From the cell containing the given text, extract its center point as [x, y] coordinate. 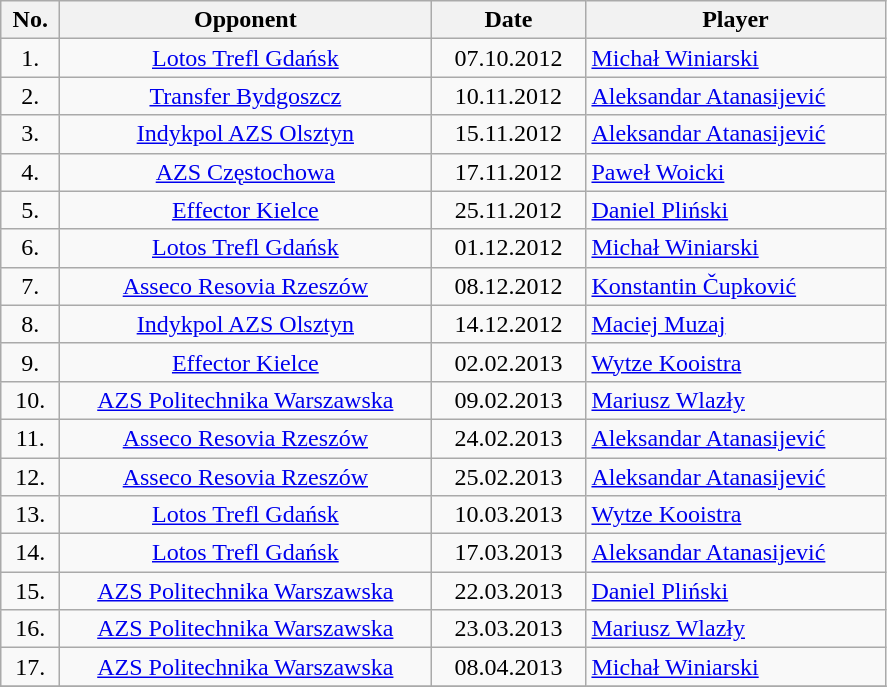
4. [30, 172]
23.03.2013 [508, 629]
14.12.2012 [508, 324]
17. [30, 667]
1. [30, 58]
Maciej Muzaj [736, 324]
02.02.2013 [508, 362]
AZS Częstochowa [246, 172]
3. [30, 134]
08.04.2013 [508, 667]
17.03.2013 [508, 553]
16. [30, 629]
Transfer Bydgoszcz [246, 96]
9. [30, 362]
13. [30, 515]
12. [30, 477]
24.02.2013 [508, 438]
17.11.2012 [508, 172]
25.11.2012 [508, 210]
5. [30, 210]
6. [30, 248]
15.11.2012 [508, 134]
Date [508, 20]
Paweł Woicki [736, 172]
25.02.2013 [508, 477]
08.12.2012 [508, 286]
09.02.2013 [508, 400]
15. [30, 591]
Konstantin Čupković [736, 286]
11. [30, 438]
10. [30, 400]
Opponent [246, 20]
01.12.2012 [508, 248]
Player [736, 20]
14. [30, 553]
2. [30, 96]
7. [30, 286]
10.03.2013 [508, 515]
22.03.2013 [508, 591]
10.11.2012 [508, 96]
No. [30, 20]
8. [30, 324]
07.10.2012 [508, 58]
